Pinpoint the cell where the given text exists, returning its [X, Y] midpoint coordinate. 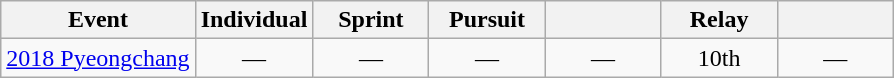
2018 Pyeongchang [98, 58]
Relay [719, 20]
10th [719, 58]
Individual [254, 20]
Sprint [371, 20]
Pursuit [487, 20]
Event [98, 20]
